Detect which cell encompasses the target text, then output its (X, Y) center coordinate. 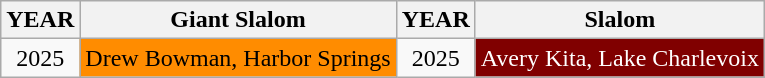
Slalom (620, 20)
Drew Bowman, Harbor Springs (238, 58)
Giant Slalom (238, 20)
Avery Kita, Lake Charlevoix (620, 58)
